Pinpoint the cell where the given text exists, returning its [X, Y] midpoint coordinate. 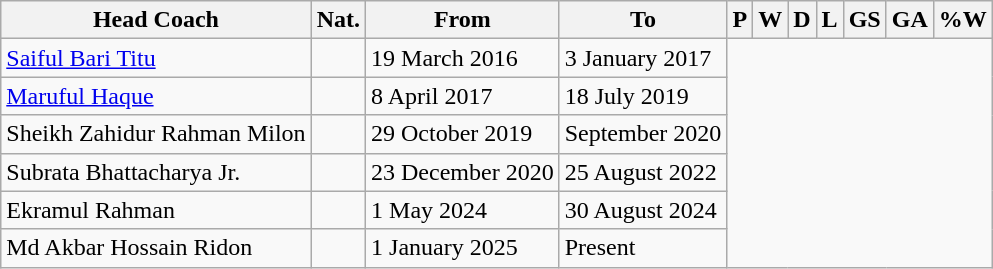
From [463, 20]
GS [864, 20]
Maruful Haque [156, 96]
1 January 2025 [463, 248]
P [740, 20]
To [643, 20]
September 2020 [643, 134]
19 March 2016 [463, 58]
Subrata Bhattacharya Jr. [156, 172]
Nat. [338, 20]
Head Coach [156, 20]
D [802, 20]
3 January 2017 [643, 58]
L [830, 20]
%W [962, 20]
Md Akbar Hossain Ridon [156, 248]
Sheikh Zahidur Rahman Milon [156, 134]
Present [643, 248]
23 December 2020 [463, 172]
8 April 2017 [463, 96]
Ekramul Rahman [156, 210]
30 August 2024 [643, 210]
1 May 2024 [463, 210]
W [770, 20]
29 October 2019 [463, 134]
25 August 2022 [643, 172]
Saiful Bari Titu [156, 58]
18 July 2019 [643, 96]
GA [910, 20]
